Provide the [X, Y] coordinate of the cell's center where the given text is located.  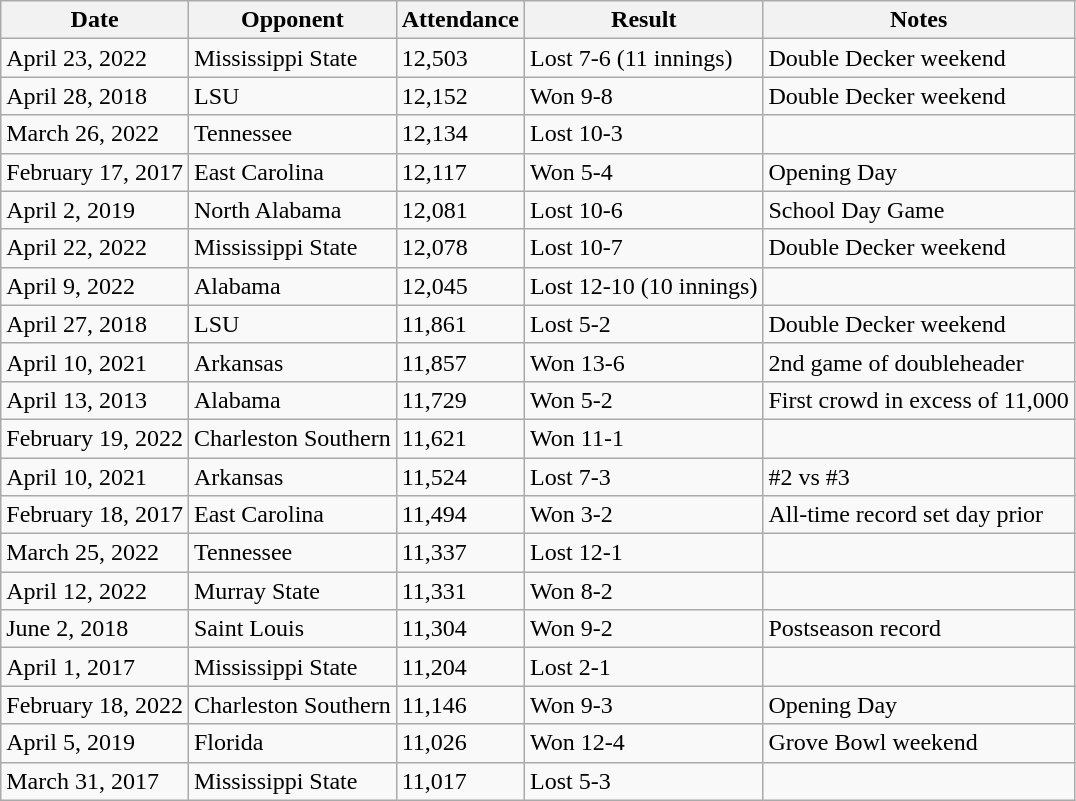
April 12, 2022 [95, 591]
Won 8-2 [644, 591]
All-time record set day prior [918, 515]
11,337 [460, 553]
Won 5-2 [644, 400]
February 18, 2017 [95, 515]
April 2, 2019 [95, 210]
Lost 7-3 [644, 477]
March 31, 2017 [95, 781]
Won 9-8 [644, 96]
Lost 7-6 (11 innings) [644, 58]
Lost 5-2 [644, 324]
Lost 12-10 (10 innings) [644, 286]
March 25, 2022 [95, 553]
Opponent [292, 20]
#2 vs #3 [918, 477]
First crowd in excess of 11,000 [918, 400]
Lost 10-3 [644, 134]
12,134 [460, 134]
12,503 [460, 58]
Florida [292, 743]
Lost 12-1 [644, 553]
Won 13-6 [644, 362]
June 2, 2018 [95, 629]
April 22, 2022 [95, 248]
April 9, 2022 [95, 286]
11,729 [460, 400]
Lost 2-1 [644, 667]
North Alabama [292, 210]
Won 12-4 [644, 743]
11,146 [460, 705]
Saint Louis [292, 629]
Grove Bowl weekend [918, 743]
11,494 [460, 515]
Lost 5-3 [644, 781]
11,204 [460, 667]
12,045 [460, 286]
April 28, 2018 [95, 96]
February 17, 2017 [95, 172]
12,117 [460, 172]
Postseason record [918, 629]
April 13, 2013 [95, 400]
12,152 [460, 96]
April 1, 2017 [95, 667]
11,621 [460, 438]
April 27, 2018 [95, 324]
11,026 [460, 743]
11,857 [460, 362]
Attendance [460, 20]
12,081 [460, 210]
12,078 [460, 248]
Won 3-2 [644, 515]
Won 9-2 [644, 629]
March 26, 2022 [95, 134]
February 19, 2022 [95, 438]
April 23, 2022 [95, 58]
Won 9-3 [644, 705]
11,017 [460, 781]
Result [644, 20]
Won 5-4 [644, 172]
Notes [918, 20]
Lost 10-6 [644, 210]
11,524 [460, 477]
Murray State [292, 591]
Won 11-1 [644, 438]
February 18, 2022 [95, 705]
Date [95, 20]
April 5, 2019 [95, 743]
School Day Game [918, 210]
11,304 [460, 629]
2nd game of doubleheader [918, 362]
11,861 [460, 324]
11,331 [460, 591]
Lost 10-7 [644, 248]
